Output the [x, y] coordinate of the center of the cell containing the given text.  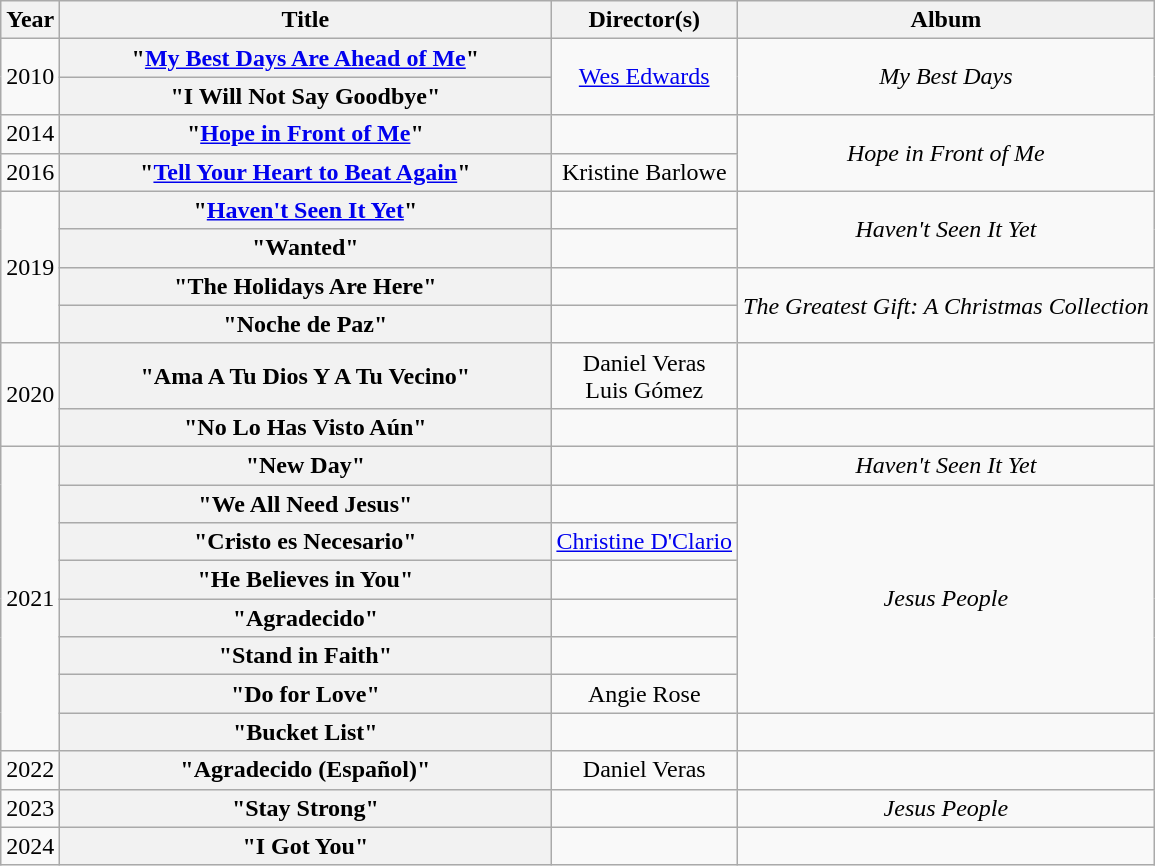
"New Day" [306, 465]
Daniel Veras [644, 770]
"Hope in Front of Me" [306, 134]
2014 [30, 134]
2019 [30, 267]
"The Holidays Are Here" [306, 286]
"We All Need Jesus" [306, 503]
"Bucket List" [306, 732]
"Wanted" [306, 248]
Title [306, 20]
Wes Edwards [644, 77]
"Cristo es Necesario" [306, 542]
The Greatest Gift: A Christmas Collection [946, 305]
"Tell Your Heart to Beat Again" [306, 172]
Director(s) [644, 20]
"Ama A Tu Dios Y A Tu Vecino" [306, 376]
Hope in Front of Me [946, 153]
"He Believes in You" [306, 580]
"Agradecido" [306, 618]
Year [30, 20]
Christine D'Clario [644, 542]
2010 [30, 77]
"Stay Strong" [306, 808]
"Agradecido (Español)" [306, 770]
2016 [30, 172]
2020 [30, 394]
2021 [30, 598]
"Stand in Faith" [306, 656]
"Do for Love" [306, 694]
"Haven't Seen It Yet" [306, 210]
"I Got You" [306, 846]
My Best Days [946, 77]
"Noche de Paz" [306, 324]
"I Will Not Say Goodbye" [306, 96]
Album [946, 20]
Kristine Barlowe [644, 172]
"No Lo Has Visto Aún" [306, 427]
2022 [30, 770]
Daniel VerasLuis Gómez [644, 376]
Angie Rose [644, 694]
2023 [30, 808]
"My Best Days Are Ahead of Me" [306, 58]
2024 [30, 846]
